Determine the [X, Y] coordinate at the center of the cell enclosing the given text.  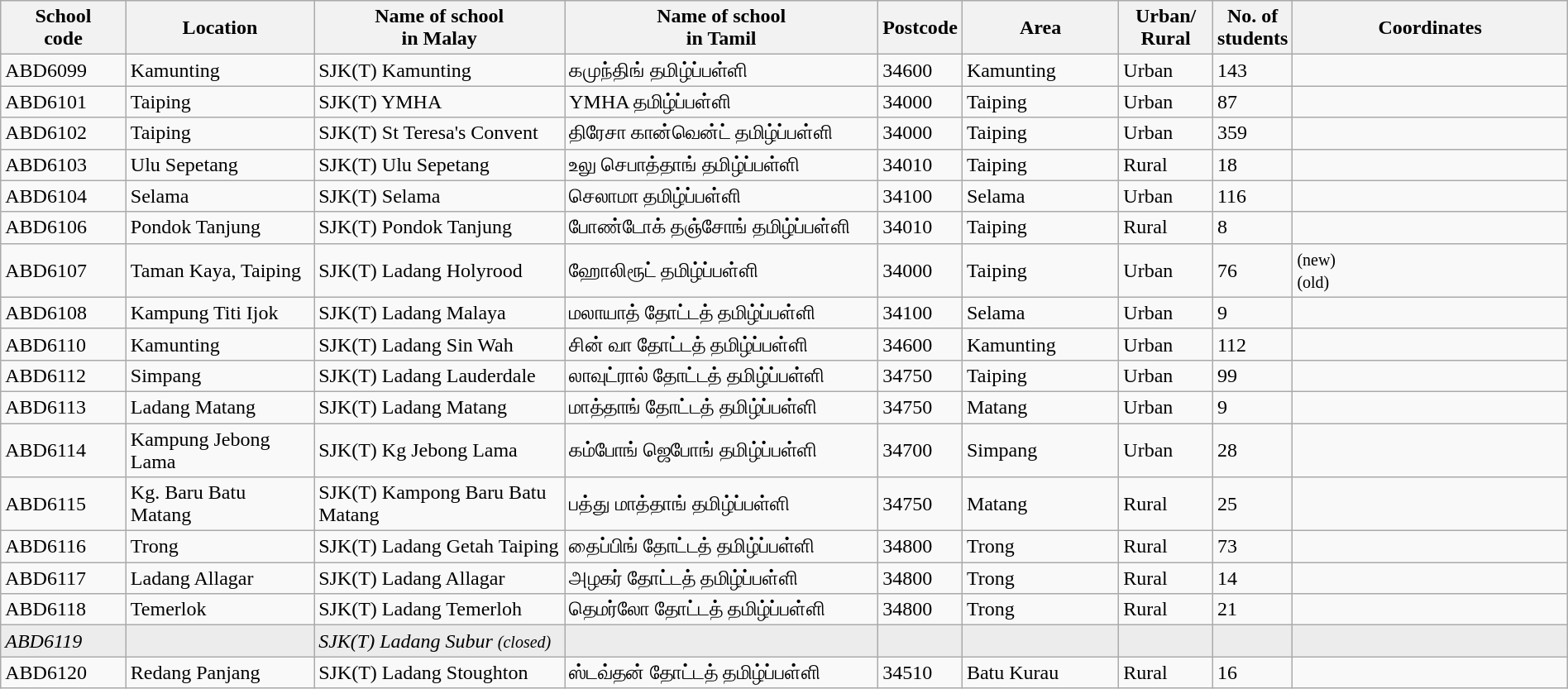
ABD6102 [64, 133]
ABD6107 [64, 270]
கம்போங் ஜெபோங் தமிழ்ப்பள்ளி [721, 450]
ABD6114 [64, 450]
Schoolcode [64, 28]
கமுந்திங் தமிழ்ப்பள்ளி [721, 70]
பத்து மாத்தாங் தமிழ்ப்பள்ளி [721, 505]
Kampung Jebong Lama [220, 450]
ABD6104 [64, 196]
லாவுட்ரால் தோட்டத் தமிழ்ப்பள்ளி [721, 376]
Ladang Allagar [220, 578]
99 [1252, 376]
மாத்தாங் தோட்டத் தமிழ்ப்பள்ளி [721, 407]
SJK(T) Kampong Baru Batu Matang [440, 505]
Name of schoolin Tamil [721, 28]
ABD6115 [64, 505]
அழகர் தோட்டத் தமிழ்ப்பள்ளி [721, 578]
SJK(T) Pondok Tanjung [440, 227]
ஹோலிரூட் தமிழ்ப்பள்ளி [721, 270]
34510 [920, 672]
ABD6106 [64, 227]
சின் வா தோட்டத் தமிழ்ப்பள்ளி [721, 344]
SJK(T) Kg Jebong Lama [440, 450]
Area [1040, 28]
(new) (old) [1430, 270]
8 [1252, 227]
SJK(T) Ladang Malaya [440, 313]
SJK(T) Ladang Getah Taiping [440, 547]
14 [1252, 578]
Taman Kaya, Taiping [220, 270]
ABD6103 [64, 165]
ABD6110 [64, 344]
ABD6119 [64, 641]
SJK(T) Ladang Stoughton [440, 672]
Redang Panjang [220, 672]
SJK(T) Ladang Sin Wah [440, 344]
SJK(T) Selama [440, 196]
Pondok Tanjung [220, 227]
Location [220, 28]
தெமர்லோ தோட்டத் தமிழ்ப்பள்ளி [721, 610]
YMHA தமிழ்ப்பள்ளி [721, 102]
ABD6101 [64, 102]
Batu Kurau [1040, 672]
Name of schoolin Malay [440, 28]
Kampung Titi Ijok [220, 313]
SJK(T) Ladang Lauderdale [440, 376]
ABD6113 [64, 407]
SJK(T) Kamunting [440, 70]
25 [1252, 505]
SJK(T) Ladang Subur (closed) [440, 641]
ABD6117 [64, 578]
ABD6116 [64, 547]
போண்டோக் தஞ்சோங் தமிழ்ப்பள்ளி [721, 227]
Temerlok [220, 610]
SJK(T) Ladang Temerloh [440, 610]
112 [1252, 344]
359 [1252, 133]
Urban/Rural [1166, 28]
18 [1252, 165]
16 [1252, 672]
Ladang Matang [220, 407]
SJK(T) Ladang Allagar [440, 578]
28 [1252, 450]
116 [1252, 196]
திரேசா கான்வென்ட் தமிழ்ப்பள்ளி [721, 133]
உலு செபாத்தாங் தமிழ்ப்பள்ளி [721, 165]
ABD6118 [64, 610]
87 [1252, 102]
34700 [920, 450]
Kg. Baru Batu Matang [220, 505]
73 [1252, 547]
மலாயாத் தோட்டத் தமிழ்ப்பள்ளி [721, 313]
Ulu Sepetang [220, 165]
செலாமா தமிழ்ப்பள்ளி [721, 196]
SJK(T) St Teresa's Convent [440, 133]
76 [1252, 270]
143 [1252, 70]
Postcode [920, 28]
ABD6108 [64, 313]
SJK(T) Ladang Holyrood [440, 270]
தைப்பிங் தோட்டத் தமிழ்ப்பள்ளி [721, 547]
No. ofstudents [1252, 28]
Coordinates [1430, 28]
21 [1252, 610]
ஸ்டவ்தன் தோட்டத் தமிழ்ப்பள்ளி [721, 672]
SJK(T) Ulu Sepetang [440, 165]
SJK(T) YMHA [440, 102]
ABD6099 [64, 70]
ABD6120 [64, 672]
ABD6112 [64, 376]
SJK(T) Ladang Matang [440, 407]
